Extract the [X, Y] coordinate from the center of the cell holding the provided text.  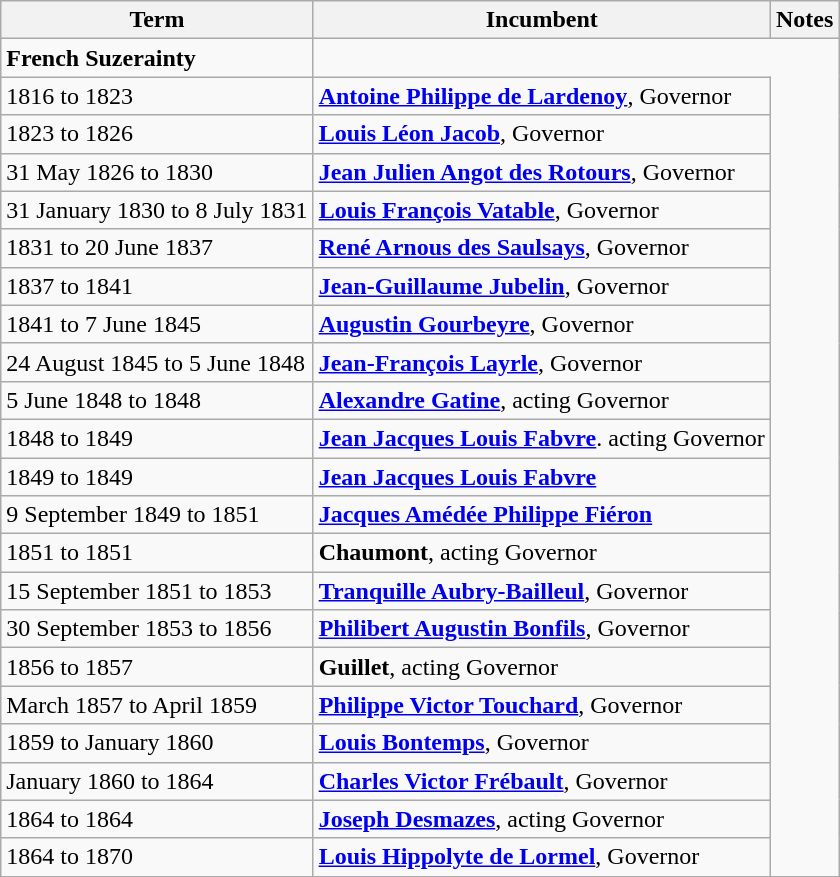
Tranquille Aubry-Bailleul, Governor [542, 591]
Jean Julien Angot des Rotours, Governor [542, 172]
1864 to 1870 [157, 857]
Jean Jacques Louis Fabvre [542, 477]
1816 to 1823 [157, 96]
Jacques Amédée Philippe Fiéron [542, 515]
Chaumont, acting Governor [542, 553]
1856 to 1857 [157, 667]
Antoine Philippe de Lardenoy, Governor [542, 96]
March 1857 to April 1859 [157, 705]
1837 to 1841 [157, 286]
24 August 1845 to 5 June 1848 [157, 362]
Incumbent [542, 20]
Charles Victor Frébault, Governor [542, 781]
15 September 1851 to 1853 [157, 591]
Notes [804, 20]
Louis François Vatable, Governor [542, 210]
Philippe Victor Touchard, Governor [542, 705]
Guillet, acting Governor [542, 667]
Joseph Desmazes, acting Governor [542, 819]
1864 to 1864 [157, 819]
9 September 1849 to 1851 [157, 515]
French Suzerainty [157, 58]
Louis Léon Jacob, Governor [542, 134]
Alexandre Gatine, acting Governor [542, 400]
1848 to 1849 [157, 438]
January 1860 to 1864 [157, 781]
31 May 1826 to 1830 [157, 172]
1823 to 1826 [157, 134]
Jean-Guillaume Jubelin, Governor [542, 286]
1851 to 1851 [157, 553]
Term [157, 20]
Louis Bontemps, Governor [542, 743]
Louis Hippolyte de Lormel, Governor [542, 857]
René Arnous des Saulsays, Governor [542, 248]
Jean Jacques Louis Fabvre. acting Governor [542, 438]
1841 to 7 June 1845 [157, 324]
Philibert Augustin Bonfils, Governor [542, 629]
5 June 1848 to 1848 [157, 400]
1831 to 20 June 1837 [157, 248]
Augustin Gourbeyre, Governor [542, 324]
1859 to January 1860 [157, 743]
30 September 1853 to 1856 [157, 629]
1849 to 1849 [157, 477]
Jean-François Layrle, Governor [542, 362]
31 January 1830 to 8 July 1831 [157, 210]
